For the text-containing cell, return its midpoint in (X, Y) coordinate format. 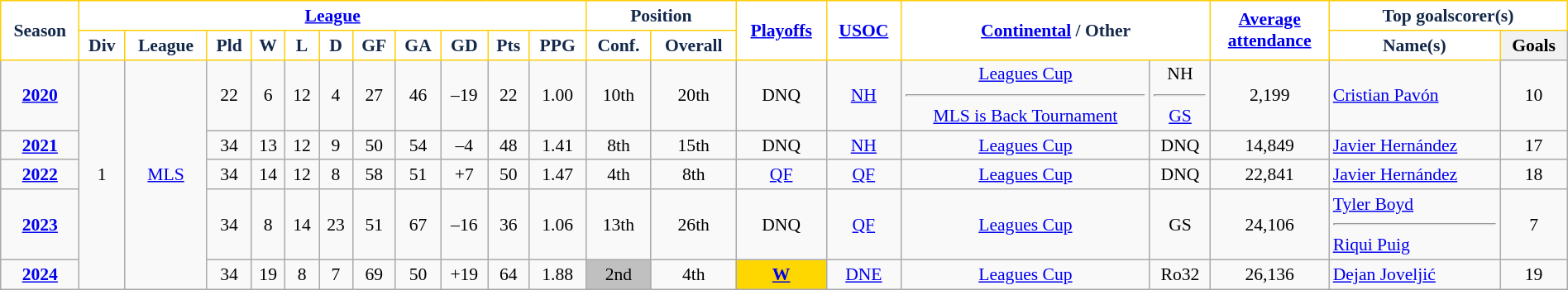
+7 (465, 175)
NHGS (1179, 95)
64 (509, 275)
Conf. (619, 45)
–16 (465, 225)
2021 (40, 145)
Div (103, 45)
48 (509, 145)
69 (374, 275)
2nd (619, 275)
L (303, 45)
67 (418, 225)
1 (103, 174)
22,841 (1270, 175)
Tyler Boyd Riqui Puig (1414, 225)
GF (374, 45)
GD (465, 45)
Pts (509, 45)
36 (509, 225)
2022 (40, 175)
–19 (465, 95)
58 (374, 175)
Season (40, 30)
Average attendance (1270, 30)
26th (693, 225)
D (336, 45)
Cristian Pavón (1414, 95)
–4 (465, 145)
2020 (40, 95)
6 (268, 95)
GA (418, 45)
Ro32 (1179, 275)
Goals (1533, 45)
USOC (863, 30)
Position (662, 16)
1.47 (557, 175)
Pld (228, 45)
14,849 (1270, 145)
Dejan Joveljić (1414, 275)
MLS (166, 174)
Playoffs (781, 30)
20th (693, 95)
Leagues CupMLS is Back Tournament (1025, 95)
PPG (557, 45)
54 (418, 145)
2024 (40, 275)
Continental / Other (1056, 30)
1.00 (557, 95)
+19 (465, 275)
27 (374, 95)
2023 (40, 225)
17 (1533, 145)
Name(s) (1414, 45)
1.41 (557, 145)
2,199 (1270, 95)
26,136 (1270, 275)
9 (336, 145)
13th (619, 225)
10th (619, 95)
1.06 (557, 225)
46 (418, 95)
13 (268, 145)
15th (693, 145)
18 (1533, 175)
Overall (693, 45)
GS (1179, 225)
23 (336, 225)
10 (1533, 95)
4 (336, 95)
24,106 (1270, 225)
1.88 (557, 275)
Top goalscorer(s) (1449, 16)
DNE (863, 275)
